From the cell containing the given text, extract its center point as (X, Y) coordinate. 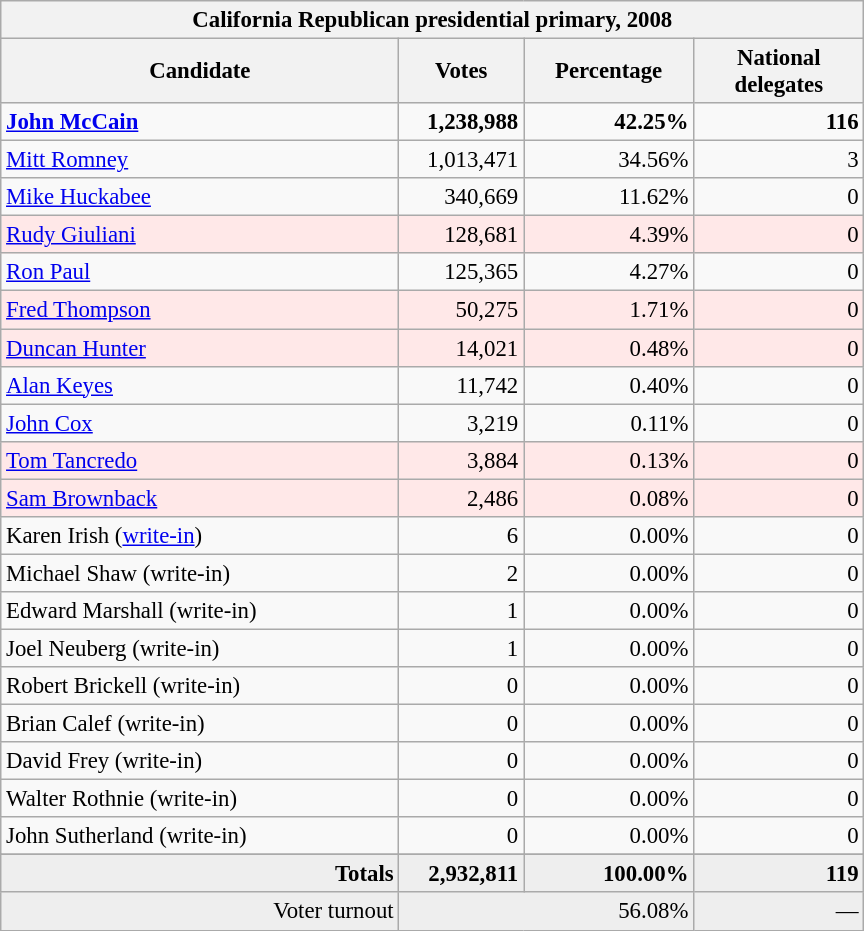
Edward Marshall (write-in) (200, 611)
0.13% (609, 460)
Totals (200, 874)
14,021 (462, 348)
Sam Brownback (200, 498)
Rudy Giuliani (200, 235)
1.71% (609, 310)
Mitt Romney (200, 160)
56.08% (546, 912)
11,742 (462, 385)
Fred Thompson (200, 310)
4.39% (609, 235)
Percentage (609, 72)
David Frey (write-in) (200, 761)
Voter turnout (200, 912)
11.62% (609, 197)
119 (779, 874)
Michael Shaw (write-in) (200, 573)
4.27% (609, 273)
John Sutherland (write-in) (200, 836)
Candidate (200, 72)
Votes (462, 72)
Robert Brickell (write-in) (200, 686)
34.56% (609, 160)
National delegates (779, 72)
Brian Calef (write-in) (200, 724)
Alan Keyes (200, 385)
2,486 (462, 498)
3,219 (462, 423)
— (779, 912)
50,275 (462, 310)
Tom Tancredo (200, 460)
Walter Rothnie (write-in) (200, 799)
100.00% (609, 874)
2,932,811 (462, 874)
0.11% (609, 423)
California Republican presidential primary, 2008 (432, 20)
Karen Irish (write-in) (200, 536)
0.08% (609, 498)
116 (779, 122)
128,681 (462, 235)
Mike Huckabee (200, 197)
Joel Neuberg (write-in) (200, 648)
6 (462, 536)
125,365 (462, 273)
0.48% (609, 348)
3 (779, 160)
340,669 (462, 197)
1,013,471 (462, 160)
John Cox (200, 423)
Duncan Hunter (200, 348)
0.40% (609, 385)
Ron Paul (200, 273)
1,238,988 (462, 122)
3,884 (462, 460)
2 (462, 573)
42.25% (609, 122)
John McCain (200, 122)
